From the cell containing the given text, extract its center point as [X, Y] coordinate. 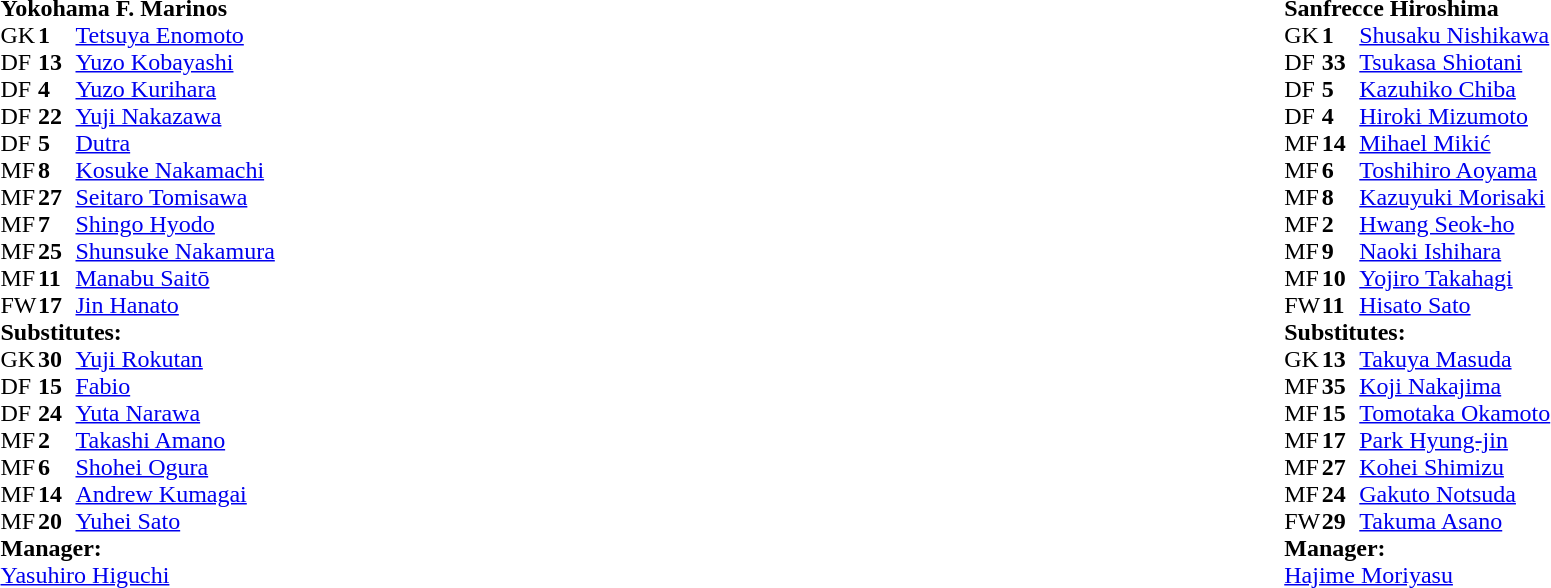
Kazuhiko Chiba [1454, 90]
Yuhei Sato [176, 522]
Tomotaka Okamoto [1454, 414]
Shingo Hyodo [176, 224]
Andrew Kumagai [176, 494]
Mihael Mikić [1454, 144]
Naoki Ishihara [1454, 252]
Gakuto Notsuda [1454, 494]
Takashi Amano [176, 440]
Kosuke Nakamachi [176, 170]
Takuya Masuda [1454, 360]
33 [1341, 62]
Kohei Shimizu [1454, 468]
Kazuyuki Morisaki [1454, 198]
Yuji Rokutan [176, 360]
Tetsuya Enomoto [176, 36]
Jin Hanato [176, 306]
Toshihiro Aoyama [1454, 170]
7 [57, 224]
9 [1341, 252]
Yuzo Kobayashi [176, 62]
Fabio [176, 386]
35 [1341, 386]
25 [57, 252]
Yuji Nakazawa [176, 116]
Yuzo Kurihara [176, 90]
Shohei Ogura [176, 468]
Hisato Sato [1454, 306]
Yuta Narawa [176, 414]
30 [57, 360]
29 [1341, 522]
Manabu Saitō [176, 278]
Tsukasa Shiotani [1454, 62]
Seitaro Tomisawa [176, 198]
Koji Nakajima [1454, 386]
22 [57, 116]
Shunsuke Nakamura [176, 252]
Dutra [176, 144]
Hwang Seok-ho [1454, 224]
20 [57, 522]
10 [1341, 278]
Yojiro Takahagi [1454, 278]
Takuma Asano [1454, 522]
Shusaku Nishikawa [1454, 36]
Park Hyung-jin [1454, 440]
Hiroki Mizumoto [1454, 116]
